Identify which cell holds the provided text, then report its [X, Y] central coordinate. 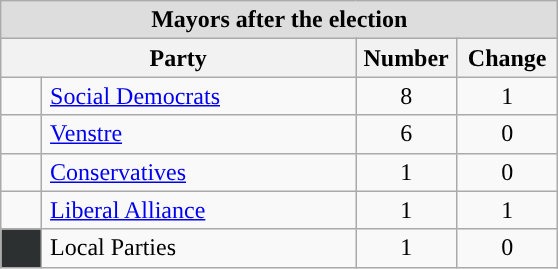
Liberal Alliance [199, 210]
Number [406, 58]
Local Parties [199, 248]
Party [178, 58]
Mayors after the election [280, 20]
Social Democrats [199, 96]
6 [406, 134]
Conservatives [199, 172]
Venstre [199, 134]
8 [406, 96]
Change [508, 58]
